Pinpoint the cell where the given text exists, returning its (x, y) midpoint coordinate. 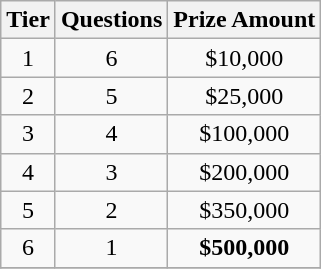
Questions (111, 20)
$500,000 (244, 248)
Prize Amount (244, 20)
$350,000 (244, 210)
Tier (28, 20)
$100,000 (244, 134)
$25,000 (244, 96)
$10,000 (244, 58)
$200,000 (244, 172)
